Extract the [x, y] coordinate from the center of the cell holding the provided text.  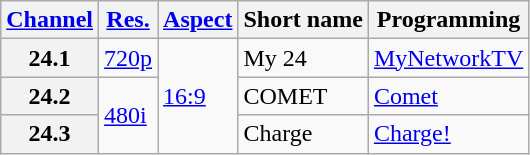
My 24 [303, 58]
Res. [128, 20]
Programming [448, 20]
Aspect [198, 20]
24.3 [50, 134]
24.2 [50, 96]
16:9 [198, 96]
720p [128, 58]
Channel [50, 20]
Charge [303, 134]
COMET [303, 96]
24.1 [50, 58]
480i [128, 115]
MyNetworkTV [448, 58]
Charge! [448, 134]
Short name [303, 20]
Comet [448, 96]
